Provide the [x, y] coordinate of the cell's center where the given text is located.  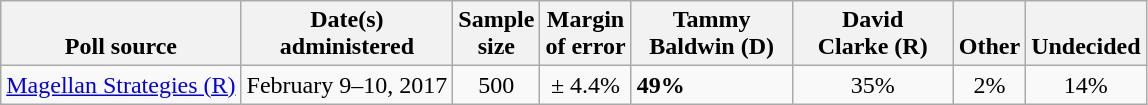
2% [989, 85]
DavidClarke (R) [872, 34]
Marginof error [586, 34]
Samplesize [496, 34]
Undecided [1086, 34]
TammyBaldwin (D) [712, 34]
Magellan Strategies (R) [121, 85]
500 [496, 85]
Poll source [121, 34]
February 9–10, 2017 [347, 85]
14% [1086, 85]
49% [712, 85]
± 4.4% [586, 85]
Date(s)administered [347, 34]
Other [989, 34]
35% [872, 85]
